Find where the given text appears and provide that cell's center as (X, Y) coordinate. 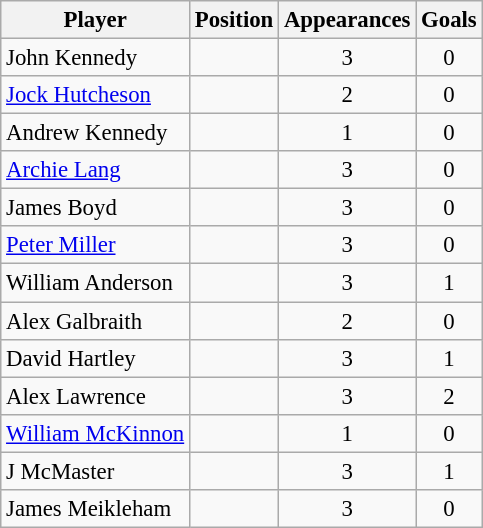
Goals (449, 20)
William McKinnon (96, 433)
Alex Galbraith (96, 321)
Andrew Kennedy (96, 133)
J McMaster (96, 471)
Peter Miller (96, 245)
William Anderson (96, 283)
Alex Lawrence (96, 396)
James Meikleham (96, 509)
Position (234, 20)
John Kennedy (96, 58)
Archie Lang (96, 170)
Appearances (348, 20)
James Boyd (96, 208)
Player (96, 20)
Jock Hutcheson (96, 95)
David Hartley (96, 358)
